From the cell containing the given text, extract its center point as (x, y) coordinate. 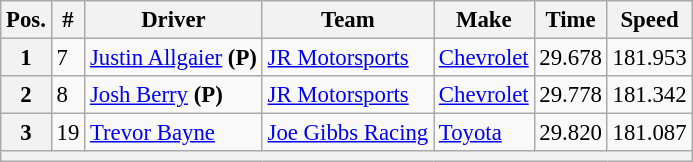
Pos. (26, 20)
8 (68, 95)
Josh Berry (P) (174, 95)
Team (348, 20)
Driver (174, 20)
19 (68, 133)
29.678 (570, 58)
181.342 (650, 95)
Speed (650, 20)
29.820 (570, 133)
181.953 (650, 58)
Time (570, 20)
2 (26, 95)
Justin Allgaier (P) (174, 58)
Trevor Bayne (174, 133)
Joe Gibbs Racing (348, 133)
1 (26, 58)
181.087 (650, 133)
29.778 (570, 95)
Make (484, 20)
3 (26, 133)
Toyota (484, 133)
# (68, 20)
7 (68, 58)
